Identify which cell holds the provided text, then report its [x, y] central coordinate. 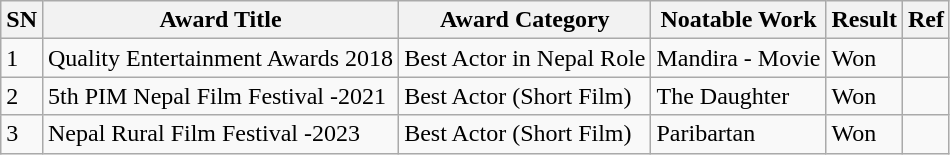
Ref [926, 20]
Quality Entertainment Awards 2018 [220, 58]
Paribartan [738, 134]
Mandira - Movie [738, 58]
2 [22, 96]
Noatable Work [738, 20]
Nepal Rural Film Festival -2023 [220, 134]
Best Actor in Nepal Role [525, 58]
3 [22, 134]
1 [22, 58]
Result [864, 20]
SN [22, 20]
Award Category [525, 20]
The Daughter [738, 96]
5th PIM Nepal Film Festival -2021 [220, 96]
Award Title [220, 20]
